Locate the cell with the specified text and output its (x, y) center coordinate. 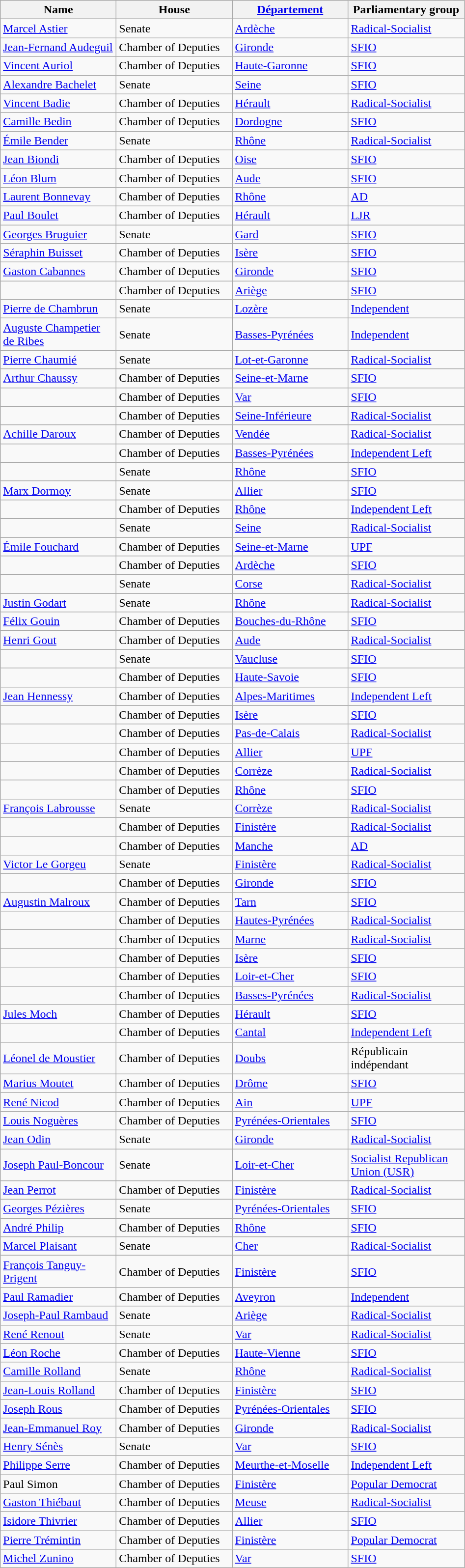
Marcel Astier (58, 28)
Gaston Cabannes (58, 272)
Isidore Thivrier (58, 1521)
Paul Simon (58, 1484)
Victor Le Gorgeu (58, 865)
Haute-Garonne (290, 66)
René Nicod (58, 1102)
Vincent Auriol (58, 66)
François Tanguy-Prigent (58, 1271)
Oise (290, 159)
Henry Sénès (58, 1446)
Haute-Savoie (290, 677)
Pas-de-Calais (290, 733)
François Labrousse (58, 808)
Républicain indépendant (406, 1058)
Département (290, 10)
Félix Gouin (58, 621)
Achille Daroux (58, 434)
Émile Fouchard (58, 547)
Cher (290, 1246)
Parliamentary group (406, 10)
Drôme (290, 1083)
Meurthe-et-Moselle (290, 1465)
Marne (290, 939)
Marcel Plaisant (58, 1246)
Jules Moch (58, 1014)
Georges Bruguier (58, 234)
Marx Dormoy (58, 490)
Pierre Trémintin (58, 1540)
House (174, 10)
Joseph Paul-Boncour (58, 1164)
Michel Zunino (58, 1559)
Jean Hennessy (58, 696)
Émile Bender (58, 140)
Alexandre Bachelet (58, 84)
Lot-et-Garonne (290, 360)
Justin Godart (58, 603)
Paul Boulet (58, 215)
Name (58, 10)
René Renout (58, 1334)
Arthur Chaussy (58, 378)
Pierre de Chambrun (58, 309)
Meuse (290, 1503)
Jean-Fernand Audeguil (58, 47)
Joseph-Paul Rambaud (58, 1316)
Jean-Emmanuel Roy (58, 1428)
Louis Noguères (58, 1120)
Alpes-Maritimes (290, 696)
Tarn (290, 902)
Jean Biondi (58, 159)
Paul Ramadier (58, 1297)
Pierre Chaumié (58, 360)
Séraphin Buisset (58, 253)
Georges Pézières (58, 1209)
Cantal (290, 1033)
Laurent Bonnevay (58, 196)
Bouches-du-Rhône (290, 621)
Joseph Rous (58, 1409)
Marius Moutet (58, 1083)
Hautes-Pyrénées (290, 921)
Seine-Inférieure (290, 416)
Ain (290, 1102)
Vincent Badie (58, 103)
Jean Odin (58, 1139)
Léon Roche (58, 1353)
Gard (290, 234)
Léon Blum (58, 178)
Doubs (290, 1058)
Dordogne (290, 122)
Léonel de Moustier (58, 1058)
Vendée (290, 434)
Camille Bedin (58, 122)
Gaston Thiébaut (58, 1503)
Haute-Vienne (290, 1353)
Philippe Serre (58, 1465)
Jean-Louis Rolland (58, 1390)
Vaucluse (290, 659)
Manche (290, 845)
Augustin Malroux (58, 902)
Corse (290, 584)
Camille Rolland (58, 1372)
Henri Gout (58, 640)
Jean Perrot (58, 1190)
Aveyron (290, 1297)
Auguste Champetier de Ribes (58, 334)
André Philip (58, 1228)
LJR (406, 215)
Socialist Republican Union (USR) (406, 1164)
Lozère (290, 309)
